Return (X, Y) of the center of cell containing provided text 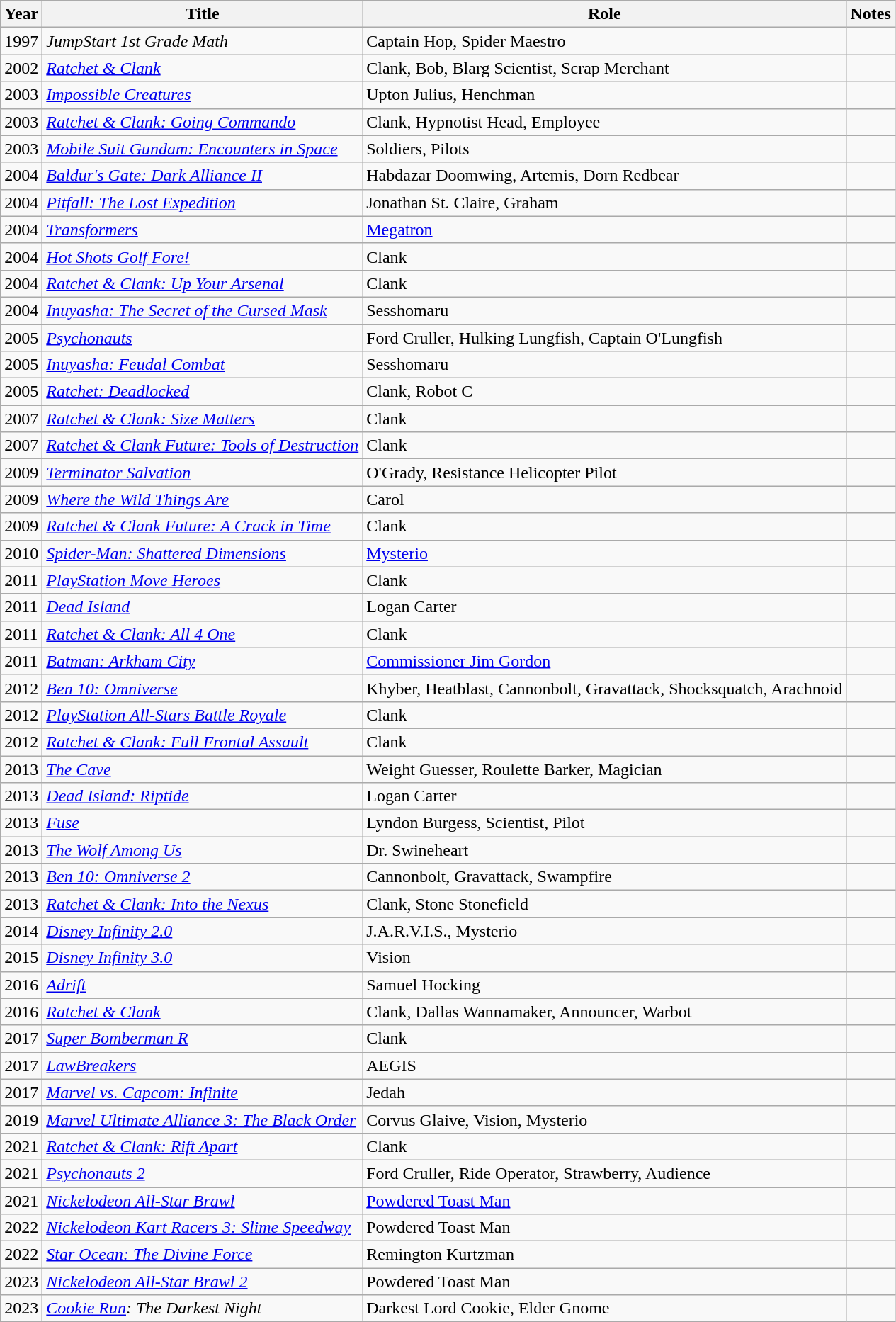
Ratchet & Clank: Full Frontal Assault (203, 742)
Jedah (605, 1092)
Pitfall: The Lost Expedition (203, 203)
Nickelodeon All-Star Brawl 2 (203, 1282)
Ben 10: Omniverse 2 (203, 877)
Dr. Swineheart (605, 850)
Megatron (605, 230)
Batman: Arkham City (203, 661)
Star Ocean: The Divine Force (203, 1255)
1997 (21, 41)
Habdazar Doomwing, Artemis, Dorn Redbear (605, 176)
PlayStation All-Stars Battle Royale (203, 715)
Commissioner Jim Gordon (605, 661)
Dead Island (203, 607)
Ratchet & Clank: Rift Apart (203, 1146)
Cookie Run: The Darkest Night (203, 1309)
Ford Cruller, Ride Operator, Strawberry, Audience (605, 1173)
The Wolf Among Us (203, 850)
2019 (21, 1119)
2010 (21, 553)
Impossible Creatures (203, 95)
Psychonauts (203, 338)
Hot Shots Golf Fore! (203, 256)
Ratchet & Clank: Size Matters (203, 419)
Khyber, Heatblast, Cannonbolt, Gravattack, Shocksquatch, Arachnoid (605, 688)
Marvel Ultimate Alliance 3: The Black Order (203, 1119)
Ratchet & Clank: Going Commando (203, 122)
Samuel Hocking (605, 985)
Mysterio (605, 553)
Cannonbolt, Gravattack, Swampfire (605, 877)
Psychonauts 2 (203, 1173)
Carol (605, 499)
Clank, Bob, Blarg Scientist, Scrap Merchant (605, 68)
AEGIS (605, 1066)
Clank, Stone Stonefield (605, 904)
2002 (21, 68)
Ben 10: Omniverse (203, 688)
Disney Infinity 2.0 (203, 931)
Vision (605, 958)
PlayStation Move Heroes (203, 580)
Remington Kurtzman (605, 1255)
Dead Island: Riptide (203, 796)
Ratchet & Clank: Into the Nexus (203, 904)
Clank, Hypnotist Head, Employee (605, 122)
Spider-Man: Shattered Dimensions (203, 553)
Role (605, 14)
Inuyasha: The Secret of the Cursed Mask (203, 310)
Inuyasha: Feudal Combat (203, 365)
Captain Hop, Spider Maestro (605, 41)
Mobile Suit Gundam: Encounters in Space (203, 149)
Baldur's Gate: Dark Alliance II (203, 176)
Adrift (203, 985)
O'Grady, Resistance Helicopter Pilot (605, 473)
Notes (871, 14)
Lyndon Burgess, Scientist, Pilot (605, 823)
Clank, Robot C (605, 392)
Super Bomberman R (203, 1039)
Nickelodeon All-Star Brawl (203, 1201)
Ratchet: Deadlocked (203, 392)
Corvus Glaive, Vision, Mysterio (605, 1119)
Ratchet & Clank Future: Tools of Destruction (203, 446)
Fuse (203, 823)
Ratchet & Clank: All 4 One (203, 634)
Darkest Lord Cookie, Elder Gnome (605, 1309)
Clank, Dallas Wannamaker, Announcer, Warbot (605, 1012)
J.A.R.V.I.S., Mysterio (605, 931)
Upton Julius, Henchman (605, 95)
Terminator Salvation (203, 473)
Marvel vs. Capcom: Infinite (203, 1092)
LawBreakers (203, 1066)
Ratchet & Clank: Up Your Arsenal (203, 283)
Nickelodeon Kart Racers 3: Slime Speedway (203, 1228)
The Cave (203, 769)
Disney Infinity 3.0 (203, 958)
Where the Wild Things Are (203, 499)
Weight Guesser, Roulette Barker, Magician (605, 769)
2014 (21, 931)
Jonathan St. Claire, Graham (605, 203)
2015 (21, 958)
Ford Cruller, Hulking Lungfish, Captain O'Lungfish (605, 338)
Year (21, 14)
JumpStart 1st Grade Math (203, 41)
Ratchet & Clank Future: A Crack in Time (203, 526)
Transformers (203, 230)
Soldiers, Pilots (605, 149)
Title (203, 14)
